For the text-containing cell, return its midpoint in (X, Y) coordinate format. 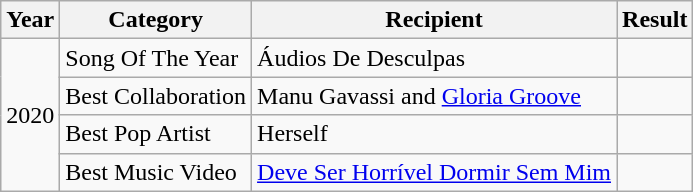
Áudios De Desculpas (434, 58)
2020 (30, 115)
Deve Ser Horrível Dormir Sem Mim (434, 172)
Result (655, 20)
Best Pop Artist (156, 134)
Recipient (434, 20)
Best Collaboration (156, 96)
Category (156, 20)
Herself (434, 134)
Year (30, 20)
Song Of The Year (156, 58)
Best Music Video (156, 172)
Manu Gavassi and Gloria Groove (434, 96)
